Search for the cell housing the specified text and yield its (X, Y) center coordinate. 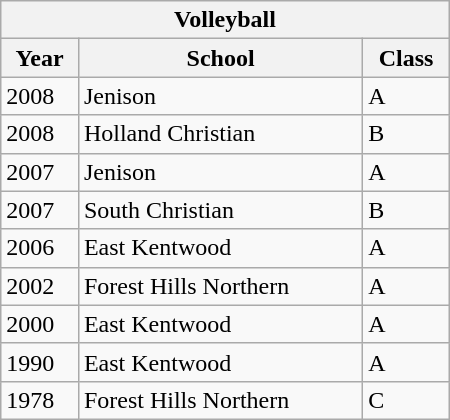
South Christian (220, 210)
2006 (40, 248)
2002 (40, 286)
C (406, 400)
2000 (40, 324)
Class (406, 58)
Year (40, 58)
1978 (40, 400)
Holland Christian (220, 134)
1990 (40, 362)
Volleyball (225, 20)
School (220, 58)
